Pinpoint the cell where the given text exists, returning its [x, y] midpoint coordinate. 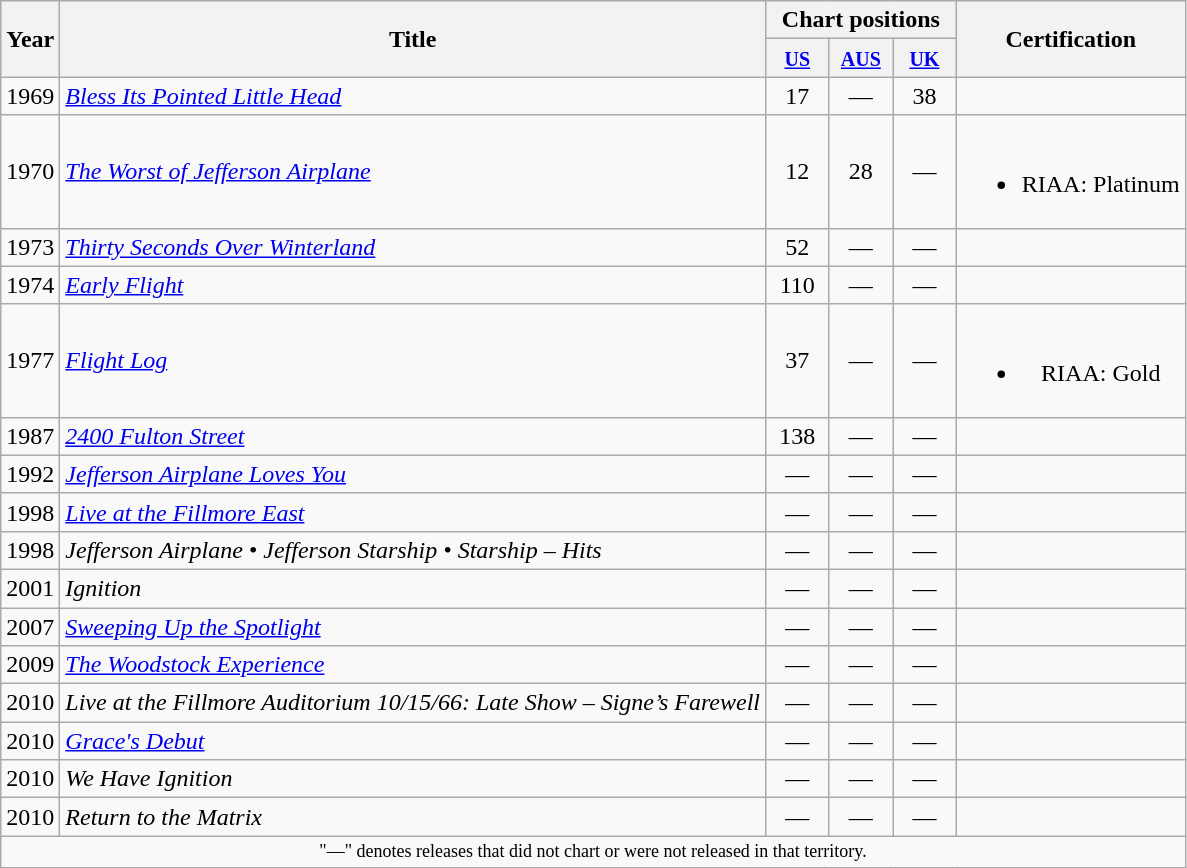
RIAA: Platinum [1070, 172]
12 [798, 172]
Grace's Debut [413, 741]
The Woodstock Experience [413, 665]
37 [798, 360]
Title [413, 39]
2001 [30, 588]
Year [30, 39]
We Have Ignition [413, 779]
UK [925, 58]
Jefferson Airplane Loves You [413, 474]
1977 [30, 360]
2007 [30, 627]
Flight Log [413, 360]
Chart positions [862, 20]
138 [798, 436]
Certification [1070, 39]
"—" denotes releases that did not chart or were not released in that territory. [594, 852]
Thirty Seconds Over Winterland [413, 247]
110 [798, 285]
Jefferson Airplane • Jefferson Starship • Starship – Hits [413, 550]
The Worst of Jefferson Airplane [413, 172]
2009 [30, 665]
Sweeping Up the Spotlight [413, 627]
Live at the Fillmore Auditorium 10/15/66: Late Show – Signe’s Farewell [413, 703]
1987 [30, 436]
52 [798, 247]
1973 [30, 247]
17 [798, 96]
28 [861, 172]
38 [925, 96]
2400 Fulton Street [413, 436]
1974 [30, 285]
Live at the Fillmore East [413, 512]
Ignition [413, 588]
Early Flight [413, 285]
1992 [30, 474]
Return to the Matrix [413, 817]
1970 [30, 172]
1969 [30, 96]
AUS [861, 58]
US [798, 58]
RIAA: Gold [1070, 360]
Bless Its Pointed Little Head [413, 96]
